Determine the (x, y) coordinate at the center of the cell enclosing the given text.  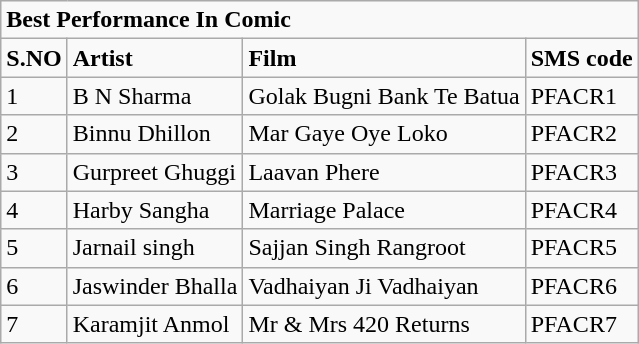
SMS code (582, 58)
PFACR5 (582, 248)
PFACR6 (582, 286)
S.NO (34, 58)
Film (384, 58)
1 (34, 96)
B N Sharma (155, 96)
4 (34, 210)
Sajjan Singh Rangroot (384, 248)
Gurpreet Ghuggi (155, 172)
PFACR4 (582, 210)
PFACR1 (582, 96)
PFACR2 (582, 134)
2 (34, 134)
Harby Sangha (155, 210)
Artist (155, 58)
Binnu Dhillon (155, 134)
3 (34, 172)
Mr & Mrs 420 Returns (384, 324)
Golak Bugni Bank Te Batua (384, 96)
Vadhaiyan Ji Vadhaiyan (384, 286)
Jaswinder Bhalla (155, 286)
Laavan Phere (384, 172)
5 (34, 248)
PFACR3 (582, 172)
Jarnail singh (155, 248)
Karamjit Anmol (155, 324)
Best Performance In Comic (320, 20)
Mar Gaye Oye Loko (384, 134)
7 (34, 324)
Marriage Palace (384, 210)
6 (34, 286)
PFACR7 (582, 324)
